From the cell containing the given text, extract its center point as (X, Y) coordinate. 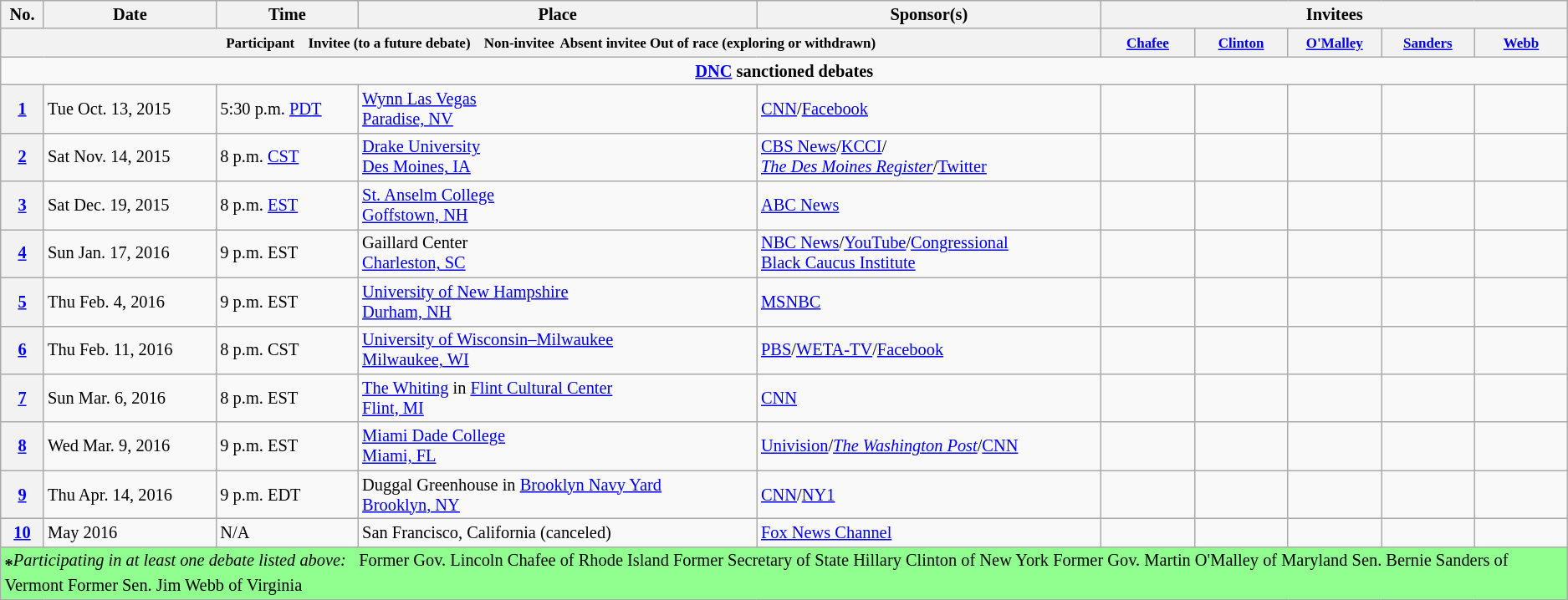
Sat Dec. 19, 2015 (130, 206)
8 (22, 446)
9 (22, 495)
N/A (287, 532)
Duggal Greenhouse in Brooklyn Navy YardBrooklyn, NY (557, 495)
4 (22, 253)
Drake UniversityDes Moines, IA (557, 157)
Sanders (1428, 43)
Webb (1521, 43)
2 (22, 157)
University of New HampshireDurham, NH (557, 302)
5 (22, 302)
University of Wisconsin–MilwaukeeMilwaukee, WI (557, 350)
5:30 p.m. PDT (287, 109)
Chafee (1148, 43)
Place (557, 14)
Thu Apr. 14, 2016 (130, 495)
May 2016 (130, 532)
9 p.m. EDT (287, 495)
The Whiting in Flint Cultural CenterFlint, MI (557, 398)
Miami Dade CollegeMiami, FL (557, 446)
Thu Feb. 4, 2016 (130, 302)
O'Malley (1335, 43)
1 (22, 109)
No. (22, 14)
CNN/NY1 (928, 495)
NBC News/YouTube/CongressionalBlack Caucus Institute (928, 253)
Sun Mar. 6, 2016 (130, 398)
7 (22, 398)
6 (22, 350)
CNN/Facebook (928, 109)
Gaillard CenterCharleston, SC (557, 253)
St. Anselm CollegeGoffstown, NH (557, 206)
PBS/WETA-TV/Facebook (928, 350)
Sat Nov. 14, 2015 (130, 157)
MSNBC (928, 302)
Thu Feb. 11, 2016 (130, 350)
DNC sanctioned debates (784, 71)
Sponsor(s) (928, 14)
ABC News (928, 206)
Participant Invitee (to a future debate) Non-invitee Absent invitee Out of race (exploring or withdrawn) (551, 43)
Wynn Las VegasParadise, NV (557, 109)
Clinton (1241, 43)
Tue Oct. 13, 2015 (130, 109)
10 (22, 532)
San Francisco, California (canceled) (557, 532)
Date (130, 14)
Time (287, 14)
Invitees (1335, 14)
CBS News/KCCI/The Des Moines Register/Twitter (928, 157)
Fox News Channel (928, 532)
3 (22, 206)
Univision/The Washington Post/CNN (928, 446)
CNN (928, 398)
Wed Mar. 9, 2016 (130, 446)
Sun Jan. 17, 2016 (130, 253)
